From the cell containing the given text, extract its center point as [x, y] coordinate. 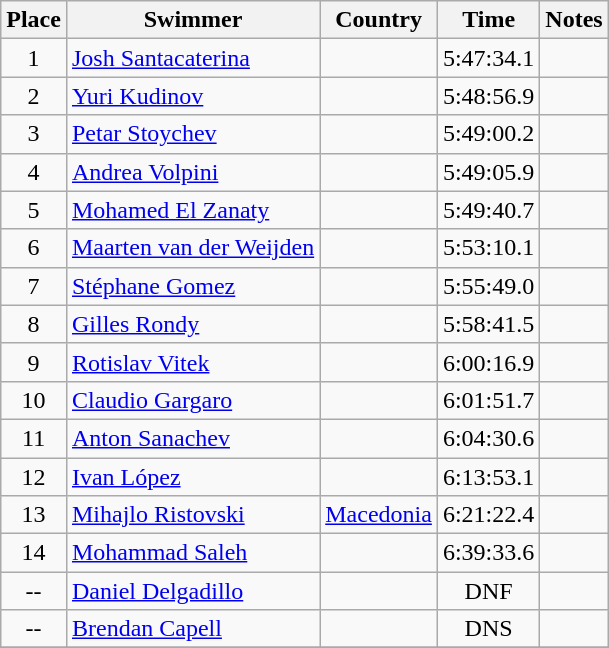
Ivan López [192, 477]
6:00:16.9 [488, 362]
6:13:53.1 [488, 477]
6:04:30.6 [488, 438]
Mohamed El Zanaty [192, 210]
6 [34, 248]
6:01:51.7 [488, 400]
5:47:34.1 [488, 58]
5:58:41.5 [488, 324]
3 [34, 134]
5:49:05.9 [488, 172]
Mohammad Saleh [192, 553]
1 [34, 58]
Rotislav Vitek [192, 362]
Daniel Delgadillo [192, 591]
4 [34, 172]
Brendan Capell [192, 629]
Gilles Rondy [192, 324]
DNS [488, 629]
Yuri Kudinov [192, 96]
Stéphane Gomez [192, 286]
6:21:22.4 [488, 515]
11 [34, 438]
5:49:00.2 [488, 134]
Country [379, 20]
Notes [574, 20]
Josh Santacaterina [192, 58]
5:48:56.9 [488, 96]
5 [34, 210]
10 [34, 400]
Swimmer [192, 20]
Andrea Volpini [192, 172]
Claudio Gargaro [192, 400]
Maarten van der Weijden [192, 248]
13 [34, 515]
5:49:40.7 [488, 210]
14 [34, 553]
Mihajlo Ristovski [192, 515]
12 [34, 477]
6:39:33.6 [488, 553]
Time [488, 20]
Place [34, 20]
Anton Sanachev [192, 438]
5:53:10.1 [488, 248]
2 [34, 96]
5:55:49.0 [488, 286]
8 [34, 324]
9 [34, 362]
Macedonia [379, 515]
Petar Stoychev [192, 134]
DNF [488, 591]
7 [34, 286]
